Search for the cell housing the specified text and yield its (x, y) center coordinate. 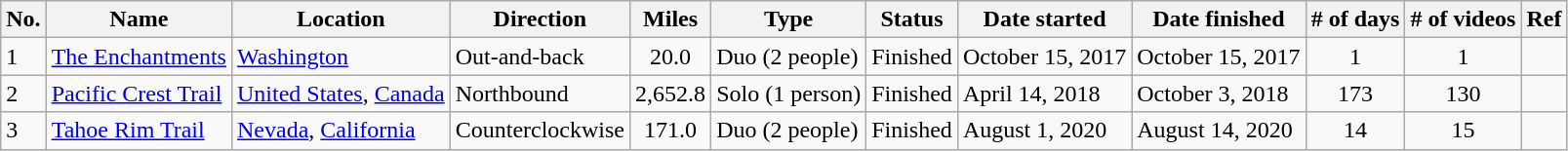
Date finished (1219, 19)
Status (912, 19)
Type (788, 19)
3 (23, 131)
Washington (341, 57)
# of days (1355, 19)
Nevada, California (341, 131)
October 3, 2018 (1219, 94)
15 (1464, 131)
April 14, 2018 (1044, 94)
Direction (540, 19)
Date started (1044, 19)
130 (1464, 94)
August 14, 2020 (1219, 131)
August 1, 2020 (1044, 131)
Northbound (540, 94)
Pacific Crest Trail (139, 94)
Tahoe Rim Trail (139, 131)
Solo (1 person) (788, 94)
Name (139, 19)
2,652.8 (671, 94)
No. (23, 19)
Counterclockwise (540, 131)
Miles (671, 19)
171.0 (671, 131)
14 (1355, 131)
Ref (1544, 19)
Location (341, 19)
20.0 (671, 57)
Out-and-back (540, 57)
# of videos (1464, 19)
United States, Canada (341, 94)
The Enchantments (139, 57)
2 (23, 94)
173 (1355, 94)
